Locate the cell with the specified text and output its (X, Y) center coordinate. 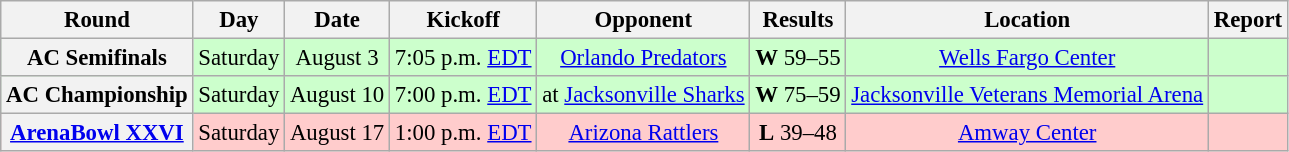
at Jacksonville Sharks (644, 95)
AC Semifinals (97, 58)
Arizona Rattlers (644, 133)
7:00 p.m. EDT (464, 95)
7:05 p.m. EDT (464, 58)
August 17 (338, 133)
W 59–55 (798, 58)
L 39–48 (798, 133)
Report (1248, 20)
Opponent (644, 20)
Date (338, 20)
W 75–59 (798, 95)
Day (239, 20)
AC Championship (97, 95)
Jacksonville Veterans Memorial Arena (1028, 95)
August 3 (338, 58)
1:00 p.m. EDT (464, 133)
August 10 (338, 95)
ArenaBowl XXVI (97, 133)
Round (97, 20)
Kickoff (464, 20)
Orlando Predators (644, 58)
Amway Center (1028, 133)
Wells Fargo Center (1028, 58)
Results (798, 20)
Location (1028, 20)
